Search for the cell housing the specified text and yield its (x, y) center coordinate. 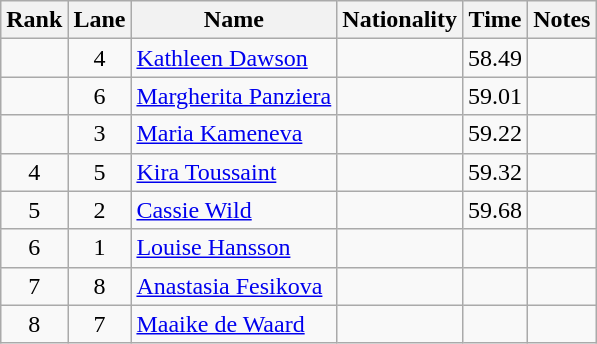
Lane (100, 20)
Rank (34, 20)
Notes (562, 20)
Name (234, 20)
59.22 (496, 134)
58.49 (496, 58)
Nationality (400, 20)
Margherita Panziera (234, 96)
59.68 (496, 210)
Kathleen Dawson (234, 58)
59.01 (496, 96)
Maaike de Waard (234, 324)
59.32 (496, 172)
Kira Toussaint (234, 172)
1 (100, 248)
Anastasia Fesikova (234, 286)
2 (100, 210)
Louise Hansson (234, 248)
3 (100, 134)
Time (496, 20)
Maria Kameneva (234, 134)
Cassie Wild (234, 210)
